Extract the (X, Y) coordinate from the center of the cell holding the provided text.  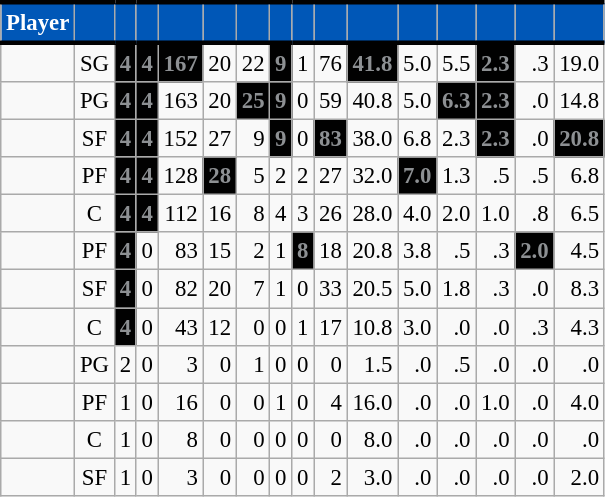
59 (330, 101)
SG (95, 62)
.8 (534, 214)
28 (220, 176)
41.8 (372, 62)
152 (180, 139)
1.3 (456, 176)
38.0 (372, 139)
6.3 (456, 101)
76 (330, 62)
6.5 (579, 214)
17 (330, 327)
28.0 (372, 214)
8.0 (372, 439)
43 (180, 327)
26 (330, 214)
7 (252, 289)
167 (180, 62)
22 (252, 62)
15 (220, 251)
19.0 (579, 62)
4.5 (579, 251)
10.8 (372, 327)
Player (38, 22)
32.0 (372, 176)
112 (180, 214)
5.5 (456, 62)
40.8 (372, 101)
33 (330, 289)
25 (252, 101)
3.8 (418, 251)
14.8 (579, 101)
20.5 (372, 289)
12 (220, 327)
1.8 (456, 289)
18 (330, 251)
163 (180, 101)
82 (180, 289)
5 (252, 176)
1.5 (372, 364)
128 (180, 176)
8.3 (579, 289)
4.3 (579, 327)
16.0 (372, 402)
7.0 (418, 176)
